Identify which cell holds the provided text, then report its [x, y] central coordinate. 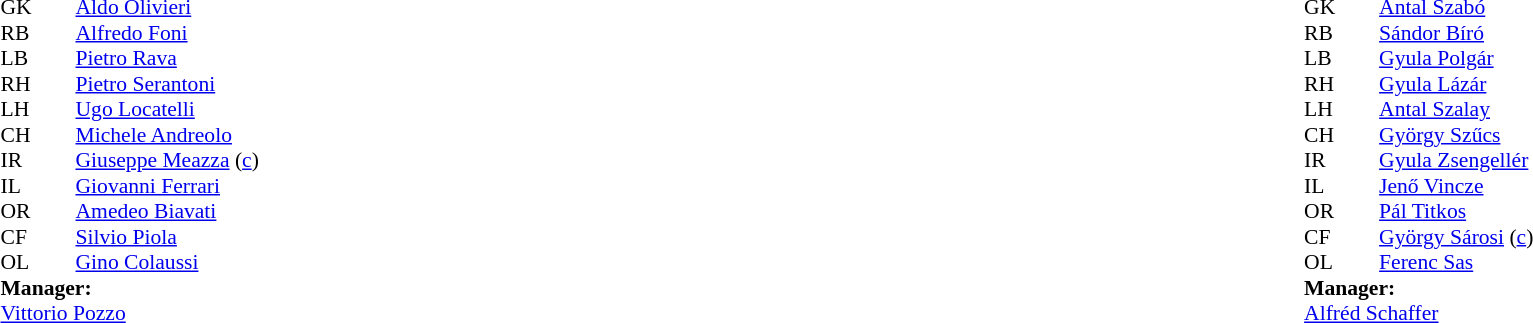
Amedeo Biavati [168, 211]
Giovanni Ferrari [168, 186]
Giuseppe Meazza (c) [168, 161]
Sándor Bíró [1456, 33]
Gyula Lázár [1456, 84]
Silvio Piola [168, 237]
Gino Colaussi [168, 263]
Gyula Polgár [1456, 59]
Michele Andreolo [168, 135]
Jenő Vincze [1456, 186]
Alfredo Foni [168, 33]
Ugo Locatelli [168, 109]
Antal Szalay [1456, 109]
Gyula Zsengellér [1456, 161]
Pietro Serantoni [168, 84]
György Sárosi (c) [1456, 237]
Ferenc Sas [1456, 263]
Pietro Rava [168, 59]
Pál Titkos [1456, 211]
György Szűcs [1456, 135]
